Pinpoint the cell where the given text exists, returning its (x, y) midpoint coordinate. 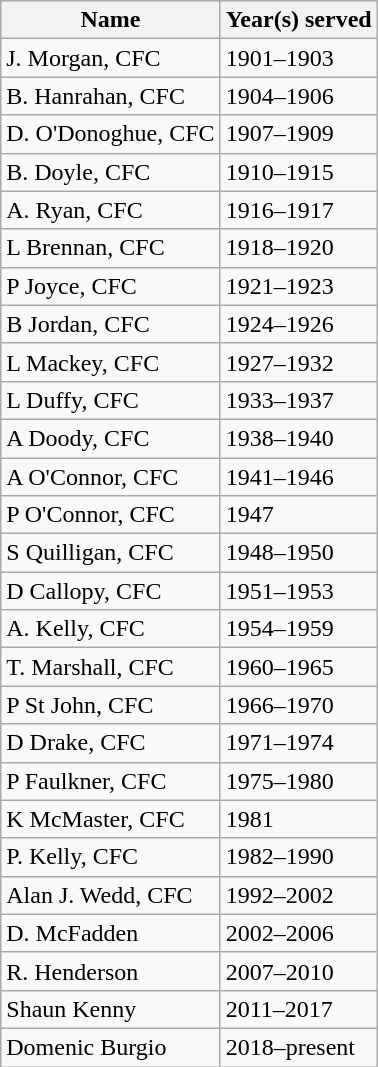
1975–1980 (298, 781)
1918–1920 (298, 248)
L Brennan, CFC (110, 248)
1941–1946 (298, 477)
D. McFadden (110, 933)
2007–2010 (298, 971)
B. Hanrahan, CFC (110, 96)
2002–2006 (298, 933)
1927–1932 (298, 362)
2011–2017 (298, 1009)
1924–1926 (298, 324)
1910–1915 (298, 172)
1954–1959 (298, 629)
1947 (298, 515)
P O'Connor, CFC (110, 515)
1982–1990 (298, 857)
1904–1906 (298, 96)
1938–1940 (298, 438)
B. Doyle, CFC (110, 172)
R. Henderson (110, 971)
S Quilligan, CFC (110, 553)
1981 (298, 819)
P St John, CFC (110, 705)
K McMaster, CFC (110, 819)
D. O'Donoghue, CFC (110, 134)
1960–1965 (298, 667)
B Jordan, CFC (110, 324)
P. Kelly, CFC (110, 857)
Alan J. Wedd, CFC (110, 895)
P Joyce, CFC (110, 286)
1921–1923 (298, 286)
1971–1974 (298, 743)
T. Marshall, CFC (110, 667)
A. Ryan, CFC (110, 210)
1916–1917 (298, 210)
1992–2002 (298, 895)
Name (110, 20)
1951–1953 (298, 591)
A O'Connor, CFC (110, 477)
L Duffy, CFC (110, 400)
1966–1970 (298, 705)
Shaun Kenny (110, 1009)
1901–1903 (298, 58)
A Doody, CFC (110, 438)
L Mackey, CFC (110, 362)
P Faulkner, CFC (110, 781)
1907–1909 (298, 134)
D Callopy, CFC (110, 591)
2018–present (298, 1047)
Year(s) served (298, 20)
J. Morgan, CFC (110, 58)
D Drake, CFC (110, 743)
A. Kelly, CFC (110, 629)
Domenic Burgio (110, 1047)
1933–1937 (298, 400)
1948–1950 (298, 553)
